Output the [X, Y] coordinate of the center of the cell containing the given text.  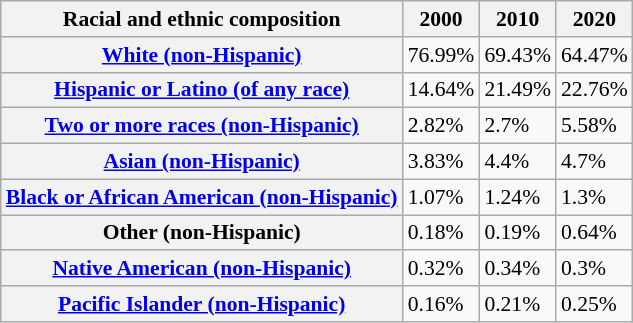
0.64% [594, 233]
2000 [442, 19]
0.19% [518, 233]
5.58% [594, 126]
2.82% [442, 126]
0.21% [518, 304]
Native American (non-Hispanic) [202, 269]
0.25% [594, 304]
2020 [594, 19]
0.16% [442, 304]
22.76% [594, 90]
White (non-Hispanic) [202, 55]
1.3% [594, 197]
Racial and ethnic composition [202, 19]
21.49% [518, 90]
0.3% [594, 269]
4.7% [594, 162]
14.64% [442, 90]
69.43% [518, 55]
Black or African American (non-Hispanic) [202, 197]
0.32% [442, 269]
2.7% [518, 126]
Two or more races (non-Hispanic) [202, 126]
Hispanic or Latino (of any race) [202, 90]
Pacific Islander (non-Hispanic) [202, 304]
4.4% [518, 162]
Other (non-Hispanic) [202, 233]
2010 [518, 19]
64.47% [594, 55]
76.99% [442, 55]
3.83% [442, 162]
1.24% [518, 197]
1.07% [442, 197]
0.18% [442, 233]
Asian (non-Hispanic) [202, 162]
0.34% [518, 269]
